Provide the [x, y] coordinate of the cell's center where the given text is located.  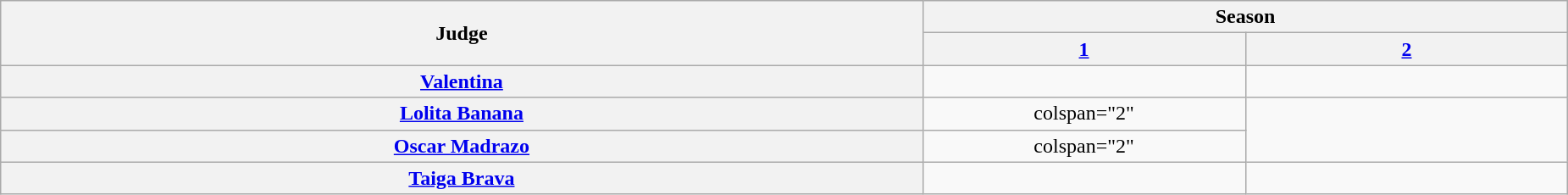
1 [1084, 49]
Valentina [462, 81]
Judge [462, 33]
2 [1406, 49]
Oscar Madrazo [462, 146]
Lolita Banana [462, 114]
Season [1245, 17]
Taiga Brava [462, 178]
